Find where the given text appears and provide that cell's center as [X, Y] coordinate. 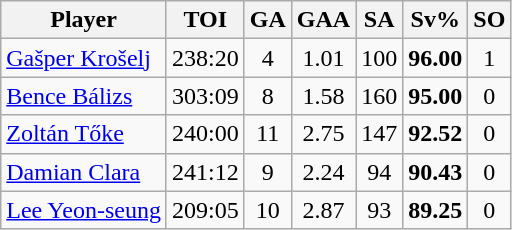
147 [380, 134]
9 [268, 172]
GAA [323, 20]
96.00 [436, 58]
93 [380, 210]
Gašper Krošelj [84, 58]
10 [268, 210]
1.58 [323, 96]
11 [268, 134]
92.52 [436, 134]
241:12 [205, 172]
SA [380, 20]
238:20 [205, 58]
89.25 [436, 210]
8 [268, 96]
100 [380, 58]
TOI [205, 20]
Zoltán Tőke [84, 134]
Damian Clara [84, 172]
Bence Bálizs [84, 96]
2.75 [323, 134]
303:09 [205, 96]
2.24 [323, 172]
90.43 [436, 172]
95.00 [436, 96]
4 [268, 58]
160 [380, 96]
Player [84, 20]
94 [380, 172]
240:00 [205, 134]
Lee Yeon-seung [84, 210]
GA [268, 20]
1.01 [323, 58]
SO [490, 20]
Sv% [436, 20]
209:05 [205, 210]
1 [490, 58]
2.87 [323, 210]
